Determine the (X, Y) coordinate at the center of the cell enclosing the given text.  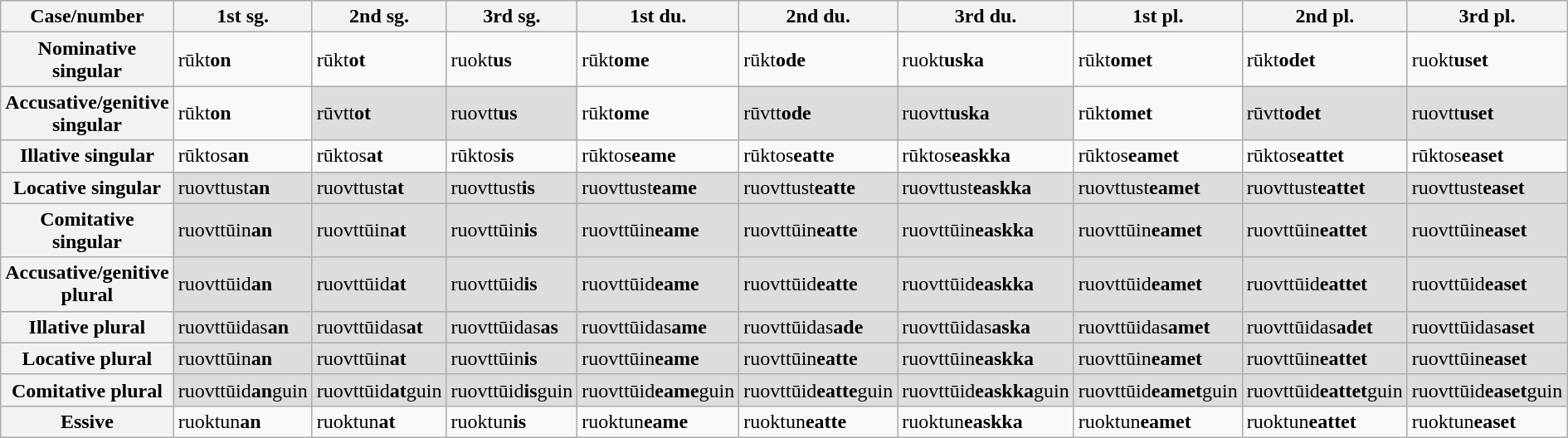
ruovttustat (379, 187)
ruoktus (512, 60)
Accusative/genitive singular (87, 113)
ruovttus (512, 113)
rūktoseatte (818, 156)
ruovttuska (986, 113)
rūktosis (512, 156)
ruovttūideattetguin (1324, 390)
ruovttūidat (379, 284)
ruovttūideamet (1158, 284)
rūktoseaskka (986, 156)
ruovttūideaset (1487, 284)
ruoktuneaskka (986, 421)
rūktot (379, 60)
ruovttūideattet (1324, 284)
ruovttūidasas (512, 327)
ruovttuset (1487, 113)
ruoktuneaset (1487, 421)
rūktoseame (659, 156)
ruovttūidatguin (379, 390)
ruovttusteaskka (986, 187)
ruovttustis (512, 187)
ruoktunis (512, 421)
rūktosan (242, 156)
rūktodet (1324, 60)
ruovttūideametguin (1158, 390)
Comitative plural (87, 390)
ruoktuneame (659, 421)
ruovttūideaskka (986, 284)
ruovttūidasame (659, 327)
rūktoseamet (1158, 156)
Essive (87, 421)
ruovttūideameguin (659, 390)
Nominative singular (87, 60)
ruovttūidasadet (1324, 327)
ruovttūidasat (379, 327)
ruovttūideatteguin (818, 390)
ruovttūidasade (818, 327)
ruovttūidasan (242, 327)
rūktoseattet (1324, 156)
ruovttūideatte (818, 284)
ruovttūidan (242, 284)
ruovttūidis (512, 284)
rūvttodet (1324, 113)
ruovttustan (242, 187)
ruoktuset (1487, 60)
rūvttode (818, 113)
rūvttot (379, 113)
ruovttūideaskkaguin (986, 390)
ruovttusteaset (1487, 187)
ruovttūidasamet (1158, 327)
3rd du. (986, 17)
ruovttusteatte (818, 187)
Accusative/genitive plural (87, 284)
Illative plural (87, 327)
rūktosat (379, 156)
2nd du. (818, 17)
ruoktuneamet (1158, 421)
ruoktunat (379, 421)
Comitative singular (87, 231)
2nd sg. (379, 17)
ruoktuneattet (1324, 421)
3rd pl. (1487, 17)
Illative singular (87, 156)
ruoktunan (242, 421)
ruovttūideame (659, 284)
Case/number (87, 17)
Locative plural (87, 358)
1st sg. (242, 17)
ruovttūideasetguin (1487, 390)
2nd pl. (1324, 17)
ruovttūidisguin (512, 390)
1st pl. (1158, 17)
ruovttūidanguin (242, 390)
rūktode (818, 60)
1st du. (659, 17)
ruoktuneatte (818, 421)
ruoktuska (986, 60)
Locative singular (87, 187)
ruovttūidasaska (986, 327)
ruovttūidasaset (1487, 327)
rūktoseaset (1487, 156)
ruovttusteame (659, 187)
3rd sg. (512, 17)
ruovttusteamet (1158, 187)
ruovttusteattet (1324, 187)
